Locate the cell with the specified text and output its [x, y] center coordinate. 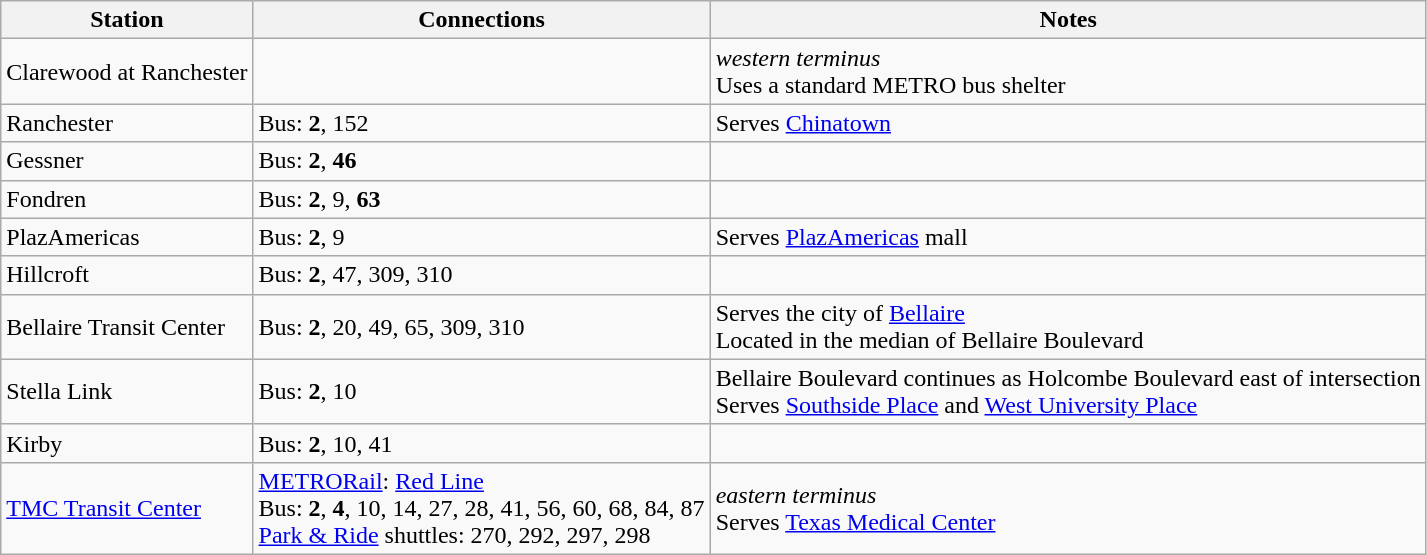
Bus: 2, 152 [482, 123]
Kirby [127, 443]
Bus: 2, 10 [482, 392]
Bus: 2, 20, 49, 65, 309, 310 [482, 326]
Clarewood at Ranchester [127, 72]
Serves PlazAmericas mall [1068, 237]
eastern terminusServes Texas Medical Center [1068, 508]
Bus: 2, 9 [482, 237]
Ranchester [127, 123]
Bellaire Boulevard continues as Holcombe Boulevard east of intersectionServes Southside Place and West University Place [1068, 392]
METRORail: Red LineBus: 2, 4, 10, 14, 27, 28, 41, 56, 60, 68, 84, 87Park & Ride shuttles: 270, 292, 297, 298 [482, 508]
Notes [1068, 20]
Bus: 2, 10, 41 [482, 443]
Stella Link [127, 392]
Bus: 2, 9, 63 [482, 199]
Serves Chinatown [1068, 123]
Bus: 2, 46 [482, 161]
Fondren [127, 199]
Gessner [127, 161]
TMC Transit Center [127, 508]
western terminusUses a standard METRO bus shelter [1068, 72]
PlazAmericas [127, 237]
Serves the city of BellaireLocated in the median of Bellaire Boulevard [1068, 326]
Station [127, 20]
Connections [482, 20]
Hillcroft [127, 275]
Bus: 2, 47, 309, 310 [482, 275]
Bellaire Transit Center [127, 326]
